Provide the (x, y) coordinate of the cell's center where the given text is located.  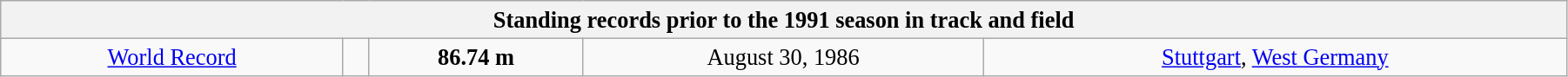
World Record (172, 57)
86.74 m (476, 57)
Stuttgart, West Germany (1275, 57)
August 30, 1986 (783, 57)
Standing records prior to the 1991 season in track and field (784, 19)
